Pinpoint the cell where the given text exists, returning its [X, Y] midpoint coordinate. 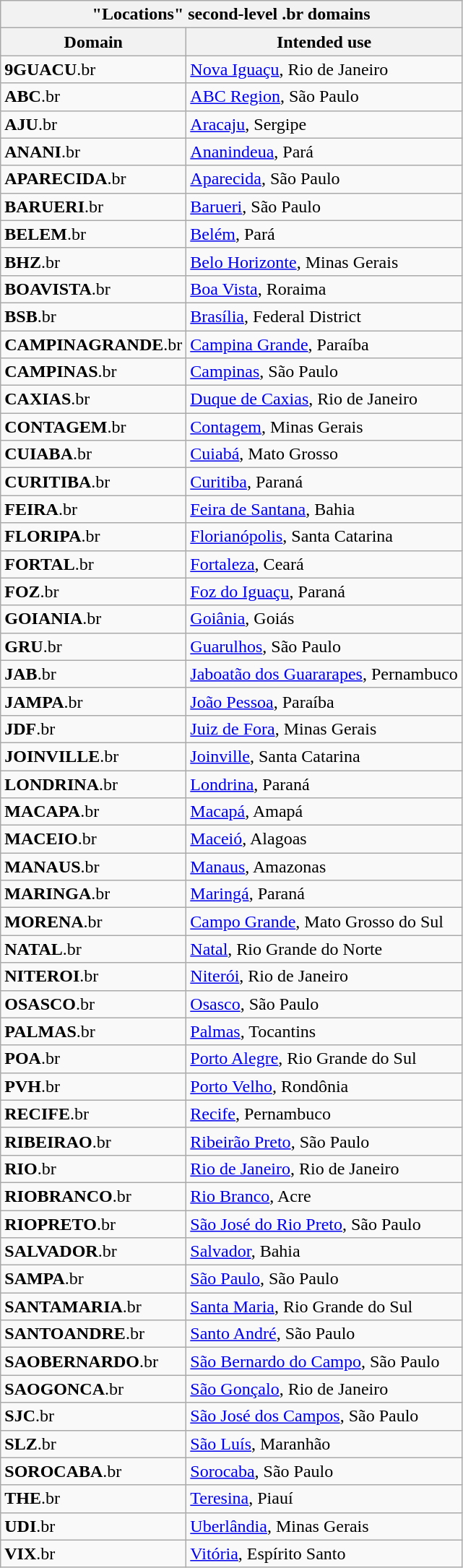
Campo Grande, Mato Grosso do Sul [324, 922]
CUIABA.br [94, 454]
Foz do Iguaçu, Paraná [324, 592]
BARUERI.br [94, 207]
FLORIPA.br [94, 537]
JDF.br [94, 729]
São José dos Campos, São Paulo [324, 1416]
Aparecida, São Paulo [324, 179]
ABC Region, São Paulo [324, 97]
João Pessoa, Paraíba [324, 701]
LONDRINA.br [94, 784]
SANTAMARIA.br [94, 1307]
MACEIO.br [94, 839]
Intended use [324, 42]
Contagem, Minas Gerais [324, 427]
Campina Grande, Paraíba [324, 345]
Teresina, Piauí [324, 1499]
Maceió, Alagoas [324, 839]
GOIANIA.br [94, 619]
Manaus, Amazonas [324, 867]
Brasília, Federal District [324, 316]
Cuiabá, Mato Grosso [324, 454]
Joinville, Santa Catarina [324, 756]
Santo André, São Paulo [324, 1334]
São Luís, Maranhão [324, 1444]
MACAPA.br [94, 812]
Porto Alegre, Rio Grande do Sul [324, 1059]
"Locations" second-level .br domains [231, 14]
CAMPINAS.br [94, 372]
Nova Iguaçu, Rio de Janeiro [324, 69]
BSB.br [94, 316]
SOROCABA.br [94, 1471]
Rio Branco, Acre [324, 1196]
Belém, Pará [324, 234]
FEIRA.br [94, 509]
MANAUS.br [94, 867]
Sorocaba, São Paulo [324, 1471]
POA.br [94, 1059]
GRU.br [94, 646]
Belo Horizonte, Minas Gerais [324, 261]
9GUACU.br [94, 69]
BHZ.br [94, 261]
Fortaleza, Ceará [324, 564]
Boa Vista, Roraima [324, 289]
Ribeirão Preto, São Paulo [324, 1141]
RIBEIRAO.br [94, 1141]
JAMPA.br [94, 701]
Aracaju, Sergipe [324, 124]
Recife, Pernambuco [324, 1114]
SAOBERNARDO.br [94, 1361]
NATAL.br [94, 949]
Curitiba, Paraná [324, 482]
Barueri, São Paulo [324, 207]
THE.br [94, 1499]
Campinas, São Paulo [324, 372]
Domain [94, 42]
ANANI.br [94, 152]
CAXIAS.br [94, 399]
CONTAGEM.br [94, 427]
BELEM.br [94, 234]
MARINGA.br [94, 894]
Macapá, Amapá [324, 812]
PALMAS.br [94, 1031]
Florianópolis, Santa Catarina [324, 537]
SLZ.br [94, 1444]
AJU.br [94, 124]
MORENA.br [94, 922]
VIX.br [94, 1554]
FORTAL.br [94, 564]
OSASCO.br [94, 1004]
SAOGONCA.br [94, 1389]
ABC.br [94, 97]
Londrina, Paraná [324, 784]
SAMPA.br [94, 1279]
JOINVILLE.br [94, 756]
Feira de Santana, Bahia [324, 509]
APARECIDA.br [94, 179]
São José do Rio Preto, São Paulo [324, 1224]
PVH.br [94, 1086]
Jaboatão dos Guararapes, Pernambuco [324, 674]
Natal, Rio Grande do Norte [324, 949]
FOZ.br [94, 592]
Maringá, Paraná [324, 894]
Goiânia, Goiás [324, 619]
CURITIBA.br [94, 482]
Salvador, Bahia [324, 1252]
Juiz de Fora, Minas Gerais [324, 729]
NITEROI.br [94, 976]
RIO.br [94, 1169]
CAMPINAGRANDE.br [94, 345]
Palmas, Tocantins [324, 1031]
UDI.br [94, 1526]
BOAVISTA.br [94, 289]
RIOBRANCO.br [94, 1196]
São Paulo, São Paulo [324, 1279]
JAB.br [94, 674]
Duque de Caxias, Rio de Janeiro [324, 399]
São Bernardo do Campo, São Paulo [324, 1361]
Niterói, Rio de Janeiro [324, 976]
São Gonçalo, Rio de Janeiro [324, 1389]
SJC.br [94, 1416]
Guarulhos, São Paulo [324, 646]
RECIFE.br [94, 1114]
Osasco, São Paulo [324, 1004]
Ananindeua, Pará [324, 152]
RIOPRETO.br [94, 1224]
SANTOANDRE.br [94, 1334]
Porto Velho, Rondônia [324, 1086]
Rio de Janeiro, Rio de Janeiro [324, 1169]
Santa Maria, Rio Grande do Sul [324, 1307]
SALVADOR.br [94, 1252]
Vitória, Espírito Santo [324, 1554]
Uberlândia, Minas Gerais [324, 1526]
